Find where the given text appears and provide that cell's center as [x, y] coordinate. 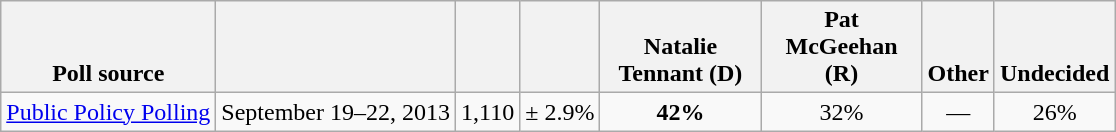
September 19–22, 2013 [336, 112]
42% [680, 112]
Other [958, 47]
Poll source [108, 47]
Public Policy Polling [108, 112]
± 2.9% [560, 112]
— [958, 112]
PatMcGeehan (R) [842, 47]
Undecided [1054, 47]
1,110 [488, 112]
26% [1054, 112]
32% [842, 112]
NatalieTennant (D) [680, 47]
